Identify which cell holds the provided text, then report its (X, Y) central coordinate. 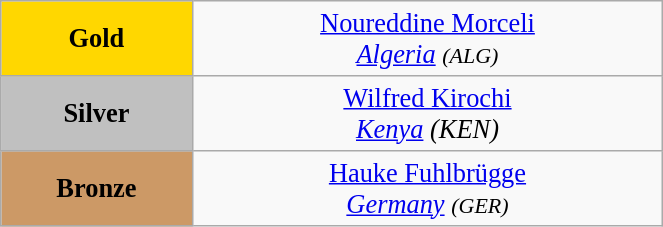
Bronze (96, 188)
Gold (96, 38)
Hauke FuhlbrüggeGermany (GER) (428, 188)
Silver (96, 112)
Wilfred KirochiKenya (KEN) (428, 112)
Noureddine MorceliAlgeria (ALG) (428, 38)
